Identify which cell holds the provided text, then report its (X, Y) central coordinate. 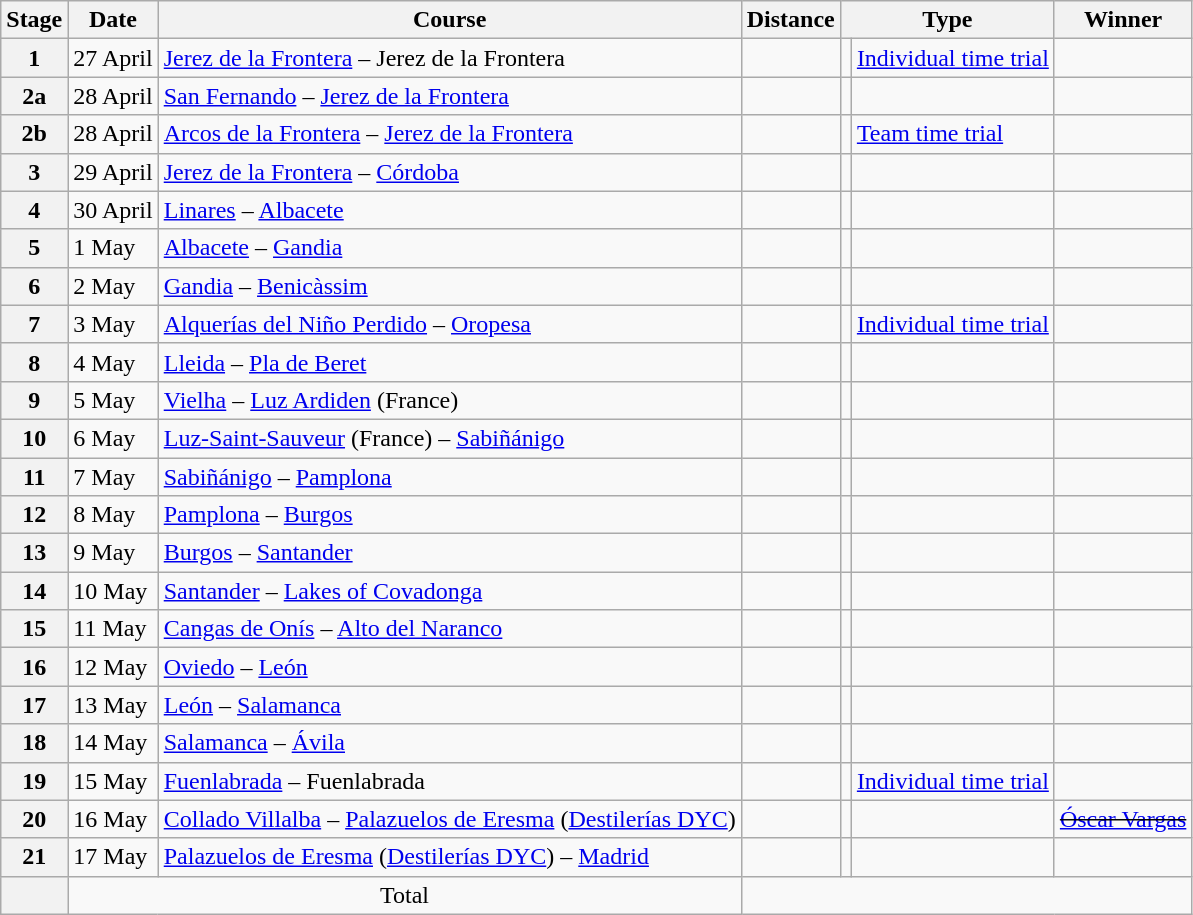
Collado Villalba – Palazuelos de Eresma (Destilerías DYC) (450, 819)
Palazuelos de Eresma (Destilerías DYC) – Madrid (450, 857)
17 May (113, 857)
Date (113, 20)
18 (34, 743)
San Fernando – Jerez de la Frontera (450, 96)
Luz-Saint-Sauveur (France) – Sabiñánigo (450, 438)
Salamanca – Ávila (450, 743)
8 (34, 362)
21 (34, 857)
Winner (1122, 20)
Albacete – Gandia (450, 248)
6 (34, 286)
16 May (113, 819)
Santander – Lakes of Covadonga (450, 591)
Jerez de la Frontera – Córdoba (450, 172)
14 May (113, 743)
1 May (113, 248)
10 (34, 438)
4 (34, 210)
9 May (113, 553)
5 May (113, 400)
Fuenlabrada – Fuenlabrada (450, 781)
Jerez de la Frontera – Jerez de la Frontera (450, 58)
17 (34, 705)
3 (34, 172)
Distance (790, 20)
Lleida – Pla de Beret (450, 362)
2b (34, 134)
Gandia – Benicàssim (450, 286)
2a (34, 96)
Arcos de la Frontera – Jerez de la Frontera (450, 134)
29 April (113, 172)
Course (450, 20)
12 May (113, 667)
19 (34, 781)
9 (34, 400)
14 (34, 591)
30 April (113, 210)
Type (947, 20)
13 May (113, 705)
20 (34, 819)
Linares – Albacete (450, 210)
Óscar Vargas (1122, 819)
7 (34, 324)
8 May (113, 515)
1 (34, 58)
León – Salamanca (450, 705)
6 May (113, 438)
15 (34, 629)
7 May (113, 477)
5 (34, 248)
12 (34, 515)
11 (34, 477)
Sabiñánigo – Pamplona (450, 477)
27 April (113, 58)
Vielha – Luz Ardiden (France) (450, 400)
15 May (113, 781)
Alquerías del Niño Perdido – Oropesa (450, 324)
Oviedo – León (450, 667)
Cangas de Onís – Alto del Naranco (450, 629)
Team time trial (952, 134)
10 May (113, 591)
Total (404, 895)
13 (34, 553)
4 May (113, 362)
Stage (34, 20)
3 May (113, 324)
11 May (113, 629)
2 May (113, 286)
Pamplona – Burgos (450, 515)
Burgos – Santander (450, 553)
16 (34, 667)
